Return the [x, y] coordinate for the center point of the cell that contains the specified text.  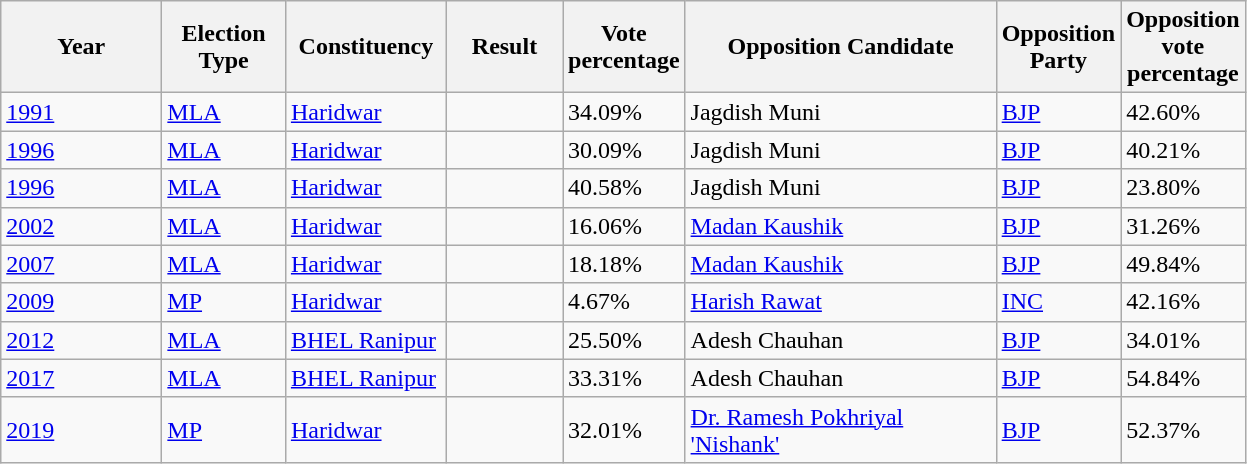
2012 [82, 340]
4.67% [624, 302]
34.09% [624, 112]
40.58% [624, 188]
Harish Rawat [840, 302]
Result [504, 47]
42.60% [1183, 112]
2007 [82, 264]
54.84% [1183, 378]
33.31% [624, 378]
INC [1058, 302]
16.06% [624, 226]
25.50% [624, 340]
Vote percentage [624, 47]
42.16% [1183, 302]
2009 [82, 302]
Opposition vote percentage [1183, 47]
32.01% [624, 430]
Election Type [224, 47]
2019 [82, 430]
Constituency [366, 47]
1991 [82, 112]
34.01% [1183, 340]
30.09% [624, 150]
40.21% [1183, 150]
Dr. Ramesh Pokhriyal 'Nishank' [840, 430]
Opposition Party [1058, 47]
52.37% [1183, 430]
Year [82, 47]
23.80% [1183, 188]
31.26% [1183, 226]
2017 [82, 378]
18.18% [624, 264]
49.84% [1183, 264]
Opposition Candidate [840, 47]
2002 [82, 226]
